Capture the cell that displays the provided text and extract its (X, Y) central coordinate. 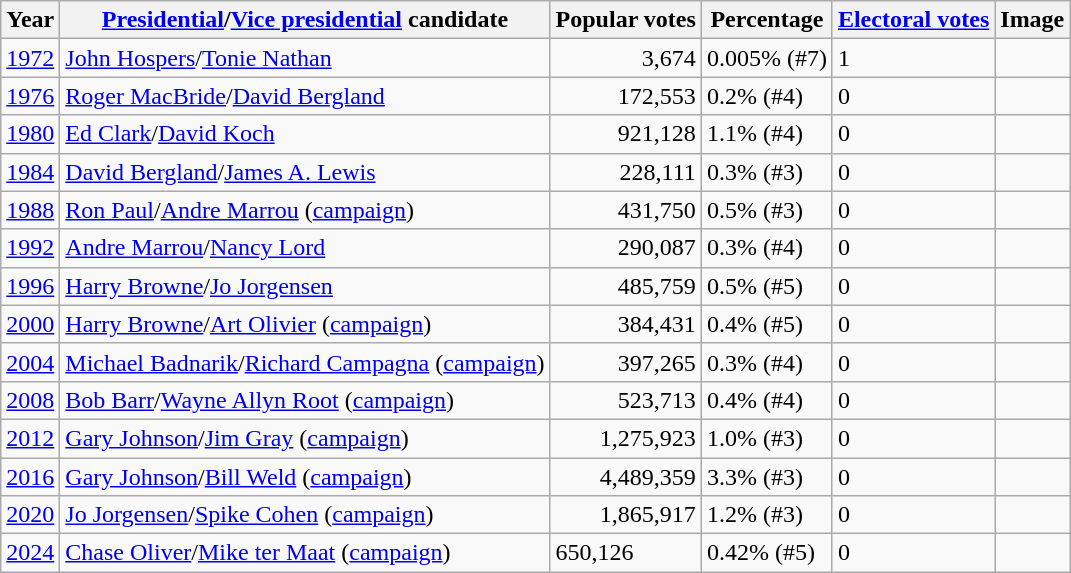
1980 (30, 134)
Ron Paul/Andre Marrou (campaign) (305, 210)
290,087 (626, 248)
2004 (30, 362)
2020 (30, 515)
1996 (30, 286)
1.2% (#3) (766, 515)
1972 (30, 58)
1976 (30, 96)
650,126 (626, 553)
3,674 (626, 58)
0.5% (#5) (766, 286)
2012 (30, 438)
1 (913, 58)
384,431 (626, 324)
1.1% (#4) (766, 134)
0.4% (#5) (766, 324)
397,265 (626, 362)
431,750 (626, 210)
2008 (30, 400)
Jo Jorgensen/Spike Cohen (campaign) (305, 515)
Popular votes (626, 20)
172,553 (626, 96)
Michael Badnarik/Richard Campagna (campaign) (305, 362)
Ed Clark/David Koch (305, 134)
0.3% (#3) (766, 172)
Harry Browne/Art Olivier (campaign) (305, 324)
2016 (30, 477)
4,489,359 (626, 477)
228,111 (626, 172)
2000 (30, 324)
0.42% (#5) (766, 553)
John Hospers/Tonie Nathan (305, 58)
3.3% (#3) (766, 477)
1,275,923 (626, 438)
Gary Johnson/Bill Weld (campaign) (305, 477)
Image (1032, 20)
Percentage (766, 20)
921,128 (626, 134)
Year (30, 20)
1988 (30, 210)
2024 (30, 553)
1,865,917 (626, 515)
1.0% (#3) (766, 438)
1992 (30, 248)
0.2% (#4) (766, 96)
485,759 (626, 286)
0.5% (#3) (766, 210)
Electoral votes (913, 20)
0.4% (#4) (766, 400)
Bob Barr/Wayne Allyn Root (campaign) (305, 400)
David Bergland/James A. Lewis (305, 172)
0.005% (#7) (766, 58)
Harry Browne/Jo Jorgensen (305, 286)
Andre Marrou/Nancy Lord (305, 248)
1984 (30, 172)
Roger MacBride/David Bergland (305, 96)
Chase Oliver/Mike ter Maat (campaign) (305, 553)
Gary Johnson/Jim Gray (campaign) (305, 438)
523,713 (626, 400)
Presidential/Vice presidential candidate (305, 20)
